Return the (X, Y) coordinate for the center point of the cell that contains the specified text.  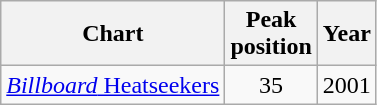
Peakposition (271, 34)
35 (271, 85)
Billboard Heatseekers (113, 85)
2001 (346, 85)
Year (346, 34)
Chart (113, 34)
